Search for the cell housing the specified text and yield its (x, y) center coordinate. 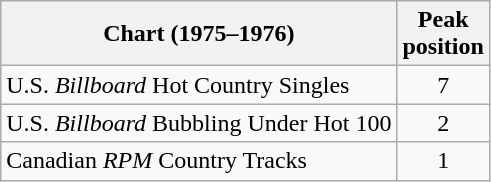
Canadian RPM Country Tracks (199, 161)
U.S. Billboard Hot Country Singles (199, 85)
1 (443, 161)
Chart (1975–1976) (199, 34)
2 (443, 123)
Peakposition (443, 34)
7 (443, 85)
U.S. Billboard Bubbling Under Hot 100 (199, 123)
